Capture the cell that displays the provided text and extract its [x, y] central coordinate. 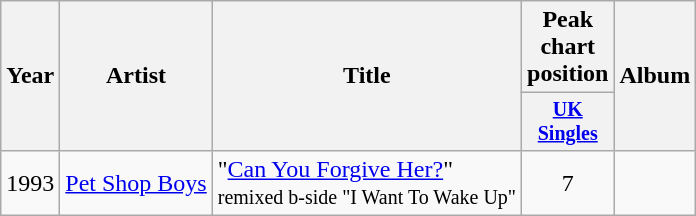
Year [30, 76]
Peak chart position [568, 47]
Pet Shop Boys [136, 182]
Album [655, 76]
UK Singles [568, 122]
Title [366, 76]
1993 [30, 182]
Artist [136, 76]
7 [568, 182]
"Can You Forgive Her?" remixed b-side "I Want To Wake Up" [366, 182]
